Search for the cell housing the specified text and yield its [X, Y] center coordinate. 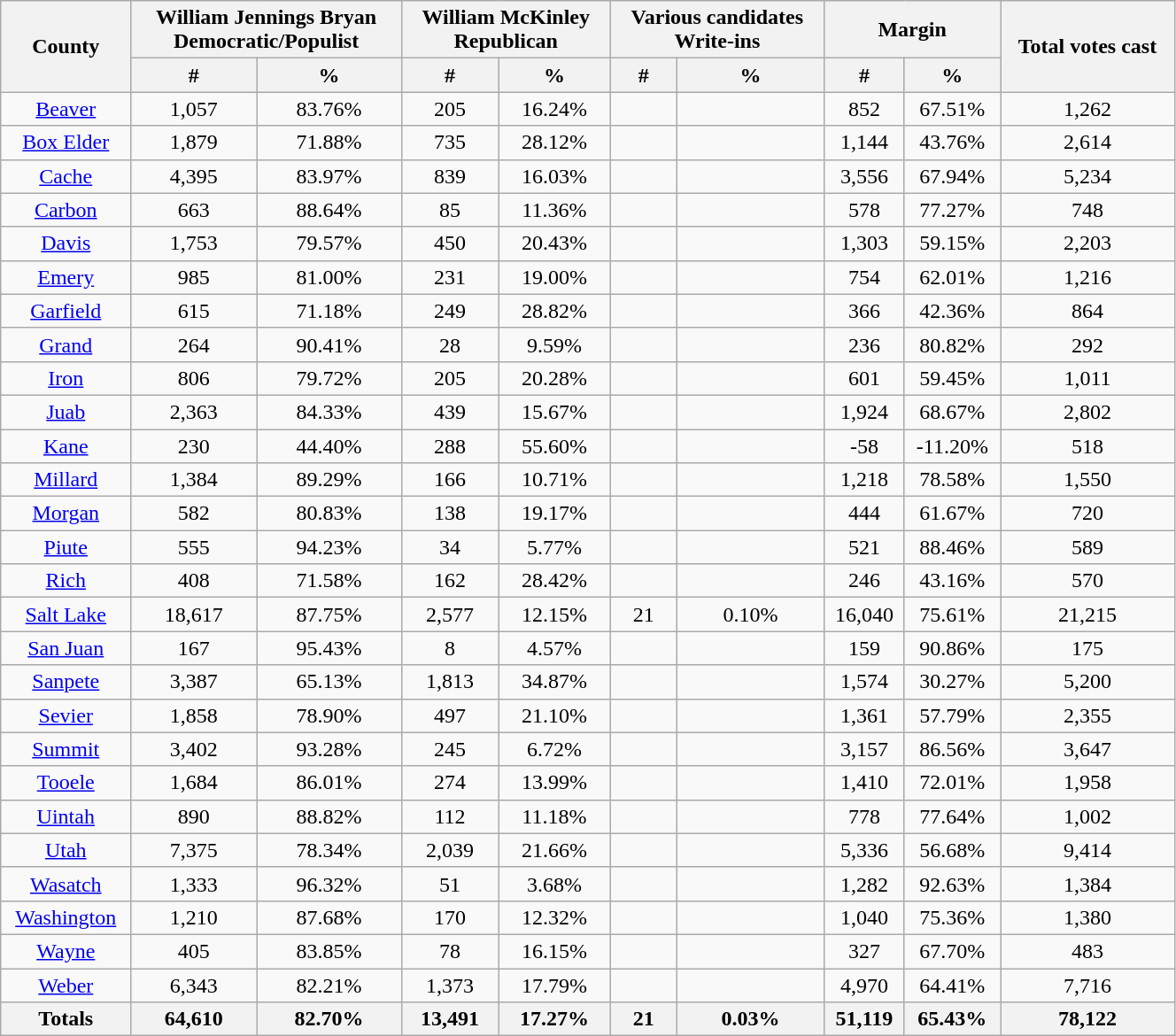
806 [194, 378]
0.10% [751, 615]
71.88% [329, 143]
1,410 [864, 783]
246 [864, 581]
890 [194, 816]
13,491 [450, 1019]
162 [450, 581]
2,577 [450, 615]
Carbon [66, 210]
2,039 [450, 850]
16.15% [554, 951]
589 [1087, 547]
Totals [66, 1019]
79.57% [329, 244]
1,684 [194, 783]
28.82% [554, 311]
4,395 [194, 176]
75.61% [952, 615]
84.33% [329, 412]
Grand [66, 344]
230 [194, 445]
67.94% [952, 176]
96.32% [329, 884]
83.85% [329, 951]
16.24% [554, 109]
7,716 [1087, 986]
3,402 [194, 749]
1,002 [1087, 816]
5,234 [1087, 176]
87.68% [329, 917]
-11.20% [952, 445]
274 [450, 783]
92.63% [952, 884]
3,647 [1087, 749]
12.15% [554, 615]
Sevier [66, 715]
3,556 [864, 176]
2,614 [1087, 143]
Weber [66, 986]
5,200 [1087, 682]
Wasatch [66, 884]
Washington [66, 917]
Morgan [66, 514]
65.43% [952, 1019]
12.32% [554, 917]
Margin [912, 30]
55.60% [554, 445]
0.03% [751, 1019]
1,262 [1087, 109]
88.82% [329, 816]
77.64% [952, 816]
167 [194, 648]
439 [450, 412]
86.01% [329, 783]
75.36% [952, 917]
408 [194, 581]
497 [450, 715]
90.41% [329, 344]
264 [194, 344]
Emery [66, 277]
83.97% [329, 176]
Sanpete [66, 682]
159 [864, 648]
11.36% [554, 210]
778 [864, 816]
34 [450, 547]
94.23% [329, 547]
166 [450, 480]
555 [194, 547]
1,216 [1087, 277]
19.17% [554, 514]
80.83% [329, 514]
Rich [66, 581]
15.67% [554, 412]
William Jennings BryanDemocratic/Populist [267, 30]
67.70% [952, 951]
59.15% [952, 244]
748 [1087, 210]
231 [450, 277]
10.71% [554, 480]
2,363 [194, 412]
5,336 [864, 850]
82.21% [329, 986]
51,119 [864, 1019]
754 [864, 277]
7,375 [194, 850]
78.58% [952, 480]
21.10% [554, 715]
1,011 [1087, 378]
6,343 [194, 986]
71.18% [329, 311]
1,550 [1087, 480]
170 [450, 917]
72.01% [952, 783]
735 [450, 143]
720 [1087, 514]
San Juan [66, 648]
9,414 [1087, 850]
28.12% [554, 143]
864 [1087, 311]
11.18% [554, 816]
William McKinleyRepublican [506, 30]
2,802 [1087, 412]
Salt Lake [66, 615]
327 [864, 951]
71.58% [329, 581]
79.72% [329, 378]
28 [450, 344]
292 [1087, 344]
6.72% [554, 749]
95.43% [329, 648]
61.67% [952, 514]
1,361 [864, 715]
28.42% [554, 581]
1,380 [1087, 917]
51 [450, 884]
1,144 [864, 143]
578 [864, 210]
78,122 [1087, 1019]
Tooele [66, 783]
56.68% [952, 850]
Total votes cast [1087, 46]
80.82% [952, 344]
Box Elder [66, 143]
Millard [66, 480]
16,040 [864, 615]
9.59% [554, 344]
43.16% [952, 581]
582 [194, 514]
82.70% [329, 1019]
67.51% [952, 109]
1,858 [194, 715]
1,282 [864, 884]
Piute [66, 547]
Davis [66, 244]
985 [194, 277]
21.66% [554, 850]
Iron [66, 378]
521 [864, 547]
1,040 [864, 917]
1,373 [450, 986]
1,210 [194, 917]
1,753 [194, 244]
5.77% [554, 547]
57.79% [952, 715]
Juab [66, 412]
112 [450, 816]
1,924 [864, 412]
78.34% [329, 850]
18,617 [194, 615]
138 [450, 514]
1,303 [864, 244]
20.43% [554, 244]
44.40% [329, 445]
570 [1087, 581]
1,574 [864, 682]
59.45% [952, 378]
30.27% [952, 682]
839 [450, 176]
1,333 [194, 884]
16.03% [554, 176]
1,813 [450, 682]
444 [864, 514]
2,203 [1087, 244]
81.00% [329, 277]
Beaver [66, 109]
83.76% [329, 109]
288 [450, 445]
89.29% [329, 480]
249 [450, 311]
Summit [66, 749]
88.64% [329, 210]
601 [864, 378]
65.13% [329, 682]
34.87% [554, 682]
68.67% [952, 412]
615 [194, 311]
4.57% [554, 648]
1,218 [864, 480]
1,057 [194, 109]
405 [194, 951]
518 [1087, 445]
42.36% [952, 311]
1,958 [1087, 783]
245 [450, 749]
3,387 [194, 682]
4,970 [864, 986]
663 [194, 210]
17.27% [554, 1019]
Utah [66, 850]
88.46% [952, 547]
78.90% [329, 715]
Uintah [66, 816]
852 [864, 109]
77.27% [952, 210]
Various candidatesWrite-ins [717, 30]
Cache [66, 176]
86.56% [952, 749]
90.86% [952, 648]
64.41% [952, 986]
1,879 [194, 143]
93.28% [329, 749]
78 [450, 951]
21,215 [1087, 615]
Wayne [66, 951]
13.99% [554, 783]
2,355 [1087, 715]
-58 [864, 445]
43.76% [952, 143]
85 [450, 210]
3,157 [864, 749]
17.79% [554, 986]
450 [450, 244]
20.28% [554, 378]
8 [450, 648]
County [66, 46]
19.00% [554, 277]
87.75% [329, 615]
64,610 [194, 1019]
Kane [66, 445]
Garfield [66, 311]
366 [864, 311]
62.01% [952, 277]
483 [1087, 951]
236 [864, 344]
3.68% [554, 884]
175 [1087, 648]
